Identify which cell holds the provided text, then report its (x, y) central coordinate. 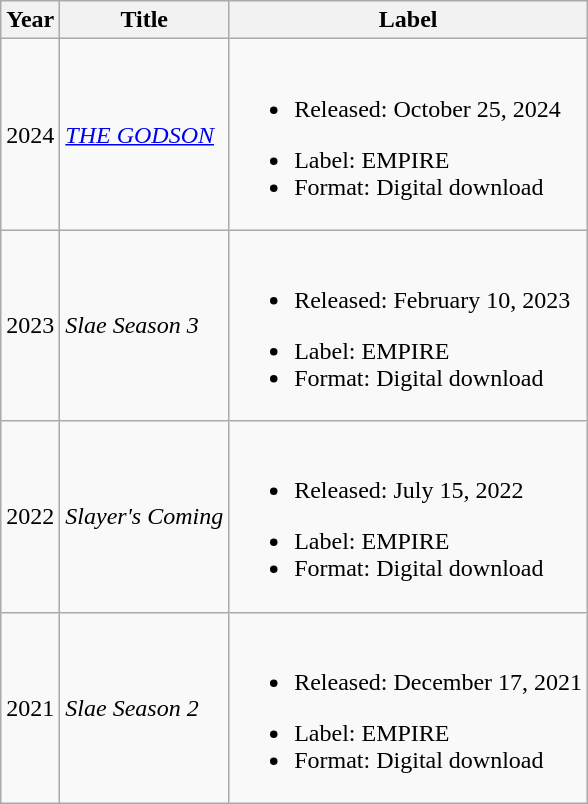
2021 (30, 708)
Slae Season 2 (144, 708)
THE GODSON (144, 134)
Released: July 15, 2022Label: EMPIREFormat: Digital download (408, 516)
Slayer's Coming (144, 516)
Title (144, 20)
2024 (30, 134)
2023 (30, 326)
Label (408, 20)
Released: October 25, 2024Label: EMPIREFormat: Digital download (408, 134)
Slae Season 3 (144, 326)
Released: December 17, 2021Label: EMPIREFormat: Digital download (408, 708)
2022 (30, 516)
Year (30, 20)
Released: February 10, 2023Label: EMPIREFormat: Digital download (408, 326)
